Scan for the cell matching the given text and deliver its [X, Y] coordinate at center. 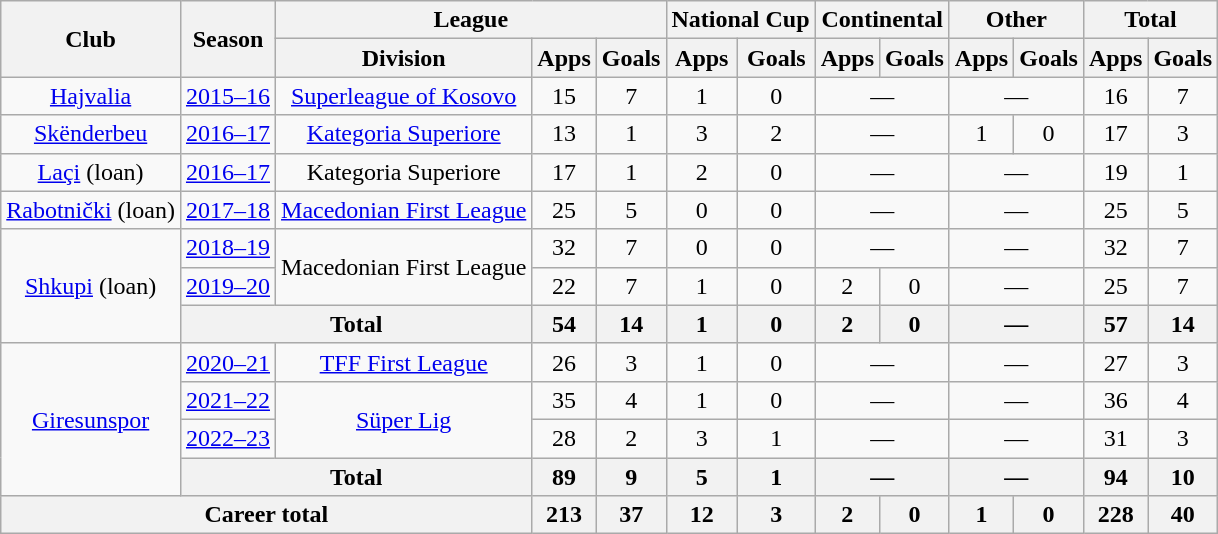
Rabotnički (loan) [91, 210]
94 [1115, 477]
9 [631, 477]
2018–19 [228, 248]
Continental [882, 20]
2015–16 [228, 96]
12 [702, 515]
2020–21 [228, 362]
213 [564, 515]
Club [91, 39]
Süper Lig [404, 419]
15 [564, 96]
16 [1115, 96]
10 [1183, 477]
35 [564, 400]
13 [564, 134]
19 [1115, 172]
Hajvalia [91, 96]
Division [404, 58]
28 [564, 438]
26 [564, 362]
Career total [266, 515]
2017–18 [228, 210]
40 [1183, 515]
27 [1115, 362]
37 [631, 515]
2019–20 [228, 286]
57 [1115, 324]
Other [1016, 20]
TFF First League [404, 362]
2021–22 [228, 400]
League [471, 20]
Laçi (loan) [91, 172]
22 [564, 286]
Giresunspor [91, 419]
2022–23 [228, 438]
Superleague of Kosovo [404, 96]
Season [228, 39]
Shkupi (loan) [91, 286]
89 [564, 477]
36 [1115, 400]
228 [1115, 515]
National Cup [740, 20]
54 [564, 324]
Skënderbeu [91, 134]
31 [1115, 438]
